Capture the cell that displays the provided text and extract its [x, y] central coordinate. 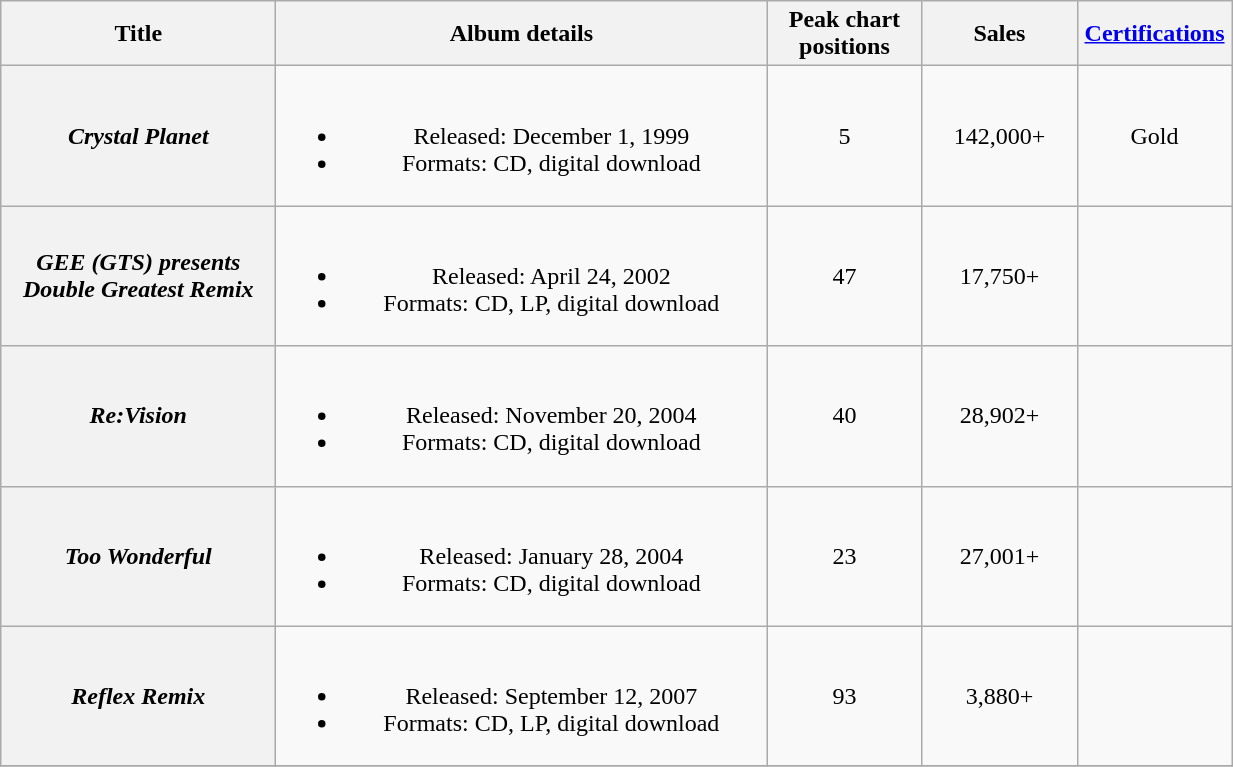
Gold [1154, 136]
Too Wonderful [138, 556]
27,001+ [1000, 556]
40 [844, 416]
47 [844, 276]
Released: January 28, 2004Formats: CD, digital download [522, 556]
Peak chart positions [844, 34]
28,902+ [1000, 416]
Certifications [1154, 34]
3,880+ [1000, 696]
Sales [1000, 34]
Re:Vision [138, 416]
Crystal Planet [138, 136]
Released: December 1, 1999Formats: CD, digital download [522, 136]
GEE (GTS) presents Double Greatest Remix [138, 276]
Released: September 12, 2007Formats: CD, LP, digital download [522, 696]
23 [844, 556]
5 [844, 136]
Released: April 24, 2002Formats: CD, LP, digital download [522, 276]
Reflex Remix [138, 696]
Released: November 20, 2004Formats: CD, digital download [522, 416]
142,000+ [1000, 136]
Album details [522, 34]
93 [844, 696]
Title [138, 34]
17,750+ [1000, 276]
